Provide the (X, Y) coordinate of the cell's center where the given text is located.  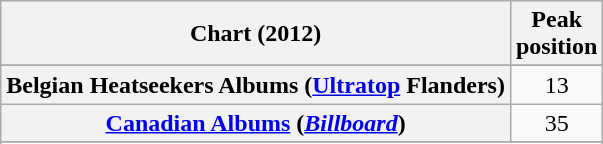
Belgian Heatseekers Albums (Ultratop Flanders) (256, 85)
Chart (2012) (256, 34)
13 (556, 85)
Peakposition (556, 34)
35 (556, 123)
Canadian Albums (Billboard) (256, 123)
